Locate the cell with the specified text and output its (X, Y) center coordinate. 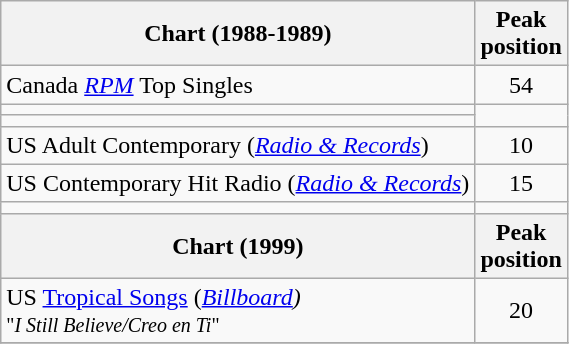
20 (521, 310)
Chart (1988-1989) (238, 34)
Canada RPM Top Singles (238, 85)
Chart (1999) (238, 246)
US Tropical Songs (Billboard)"I Still Believe/Creo en Ti" (238, 310)
15 (521, 183)
US Contemporary Hit Radio (Radio & Records) (238, 183)
US Adult Contemporary (Radio & Records) (238, 145)
54 (521, 85)
10 (521, 145)
